Scan for the cell matching the given text and deliver its [x, y] coordinate at center. 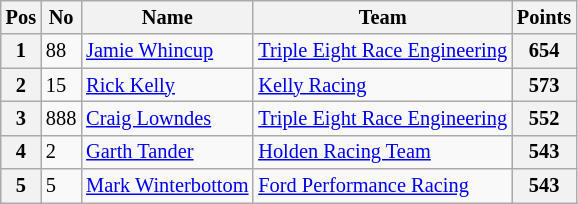
Name [167, 17]
Pos [21, 17]
552 [544, 118]
No [61, 17]
Ford Performance Racing [382, 186]
15 [61, 85]
88 [61, 51]
888 [61, 118]
Jamie Whincup [167, 51]
Kelly Racing [382, 85]
1 [21, 51]
Mark Winterbottom [167, 186]
3 [21, 118]
Rick Kelly [167, 85]
Garth Tander [167, 152]
Holden Racing Team [382, 152]
654 [544, 51]
Craig Lowndes [167, 118]
Team [382, 17]
4 [21, 152]
573 [544, 85]
Points [544, 17]
